Scan for the cell matching the given text and deliver its [X, Y] coordinate at center. 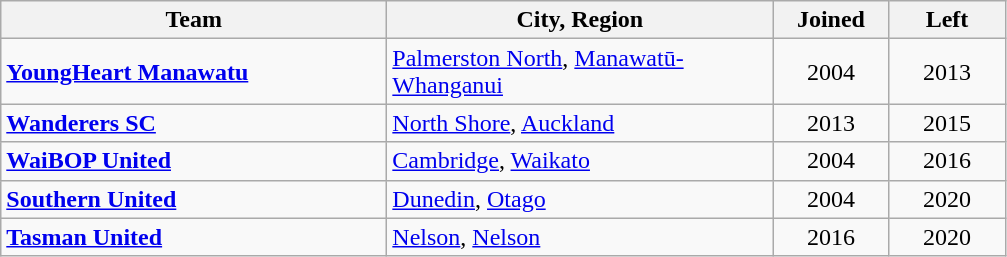
Team [194, 20]
Southern United [194, 199]
2015 [947, 123]
North Shore, Auckland [580, 123]
Wanderers SC [194, 123]
City, Region [580, 20]
Dunedin, Otago [580, 199]
Left [947, 20]
Joined [831, 20]
Palmerston North, Manawatū-Whanganui [580, 72]
Tasman United [194, 237]
YoungHeart Manawatu [194, 72]
Cambridge, Waikato [580, 161]
WaiBOP United [194, 161]
Nelson, Nelson [580, 237]
